Find where the given text appears and provide that cell's center as [x, y] coordinate. 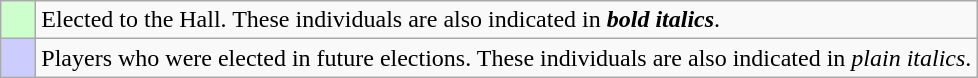
Elected to the Hall. These individuals are also indicated in bold italics. [506, 20]
Players who were elected in future elections. These individuals are also indicated in plain italics. [506, 58]
